Return (x, y) of the center of cell containing provided text 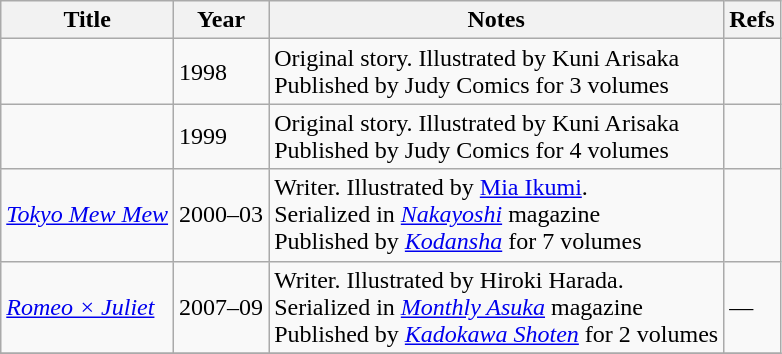
2000–03 (222, 215)
1998 (222, 72)
Original story. Illustrated by Kuni ArisakaPublished by Judy Comics for 3 volumes (496, 72)
Original story. Illustrated by Kuni ArisakaPublished by Judy Comics for 4 volumes (496, 136)
Refs (752, 20)
Writer. Illustrated by Mia Ikumi.Serialized in Nakayoshi magazinePublished by Kodansha for 7 volumes (496, 215)
Tokyo Mew Mew (88, 215)
Writer. Illustrated by Hiroki Harada.Serialized in Monthly Asuka magazinePublished by Kadokawa Shoten for 2 volumes (496, 307)
Romeo × Juliet (88, 307)
— (752, 307)
1999 (222, 136)
Year (222, 20)
2007–09 (222, 307)
Notes (496, 20)
Title (88, 20)
